Capture the cell that displays the provided text and extract its [X, Y] central coordinate. 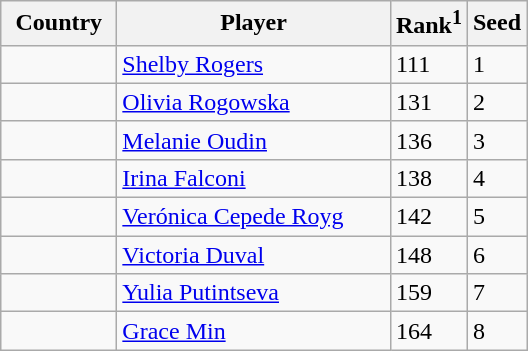
164 [428, 331]
Grace Min [254, 331]
148 [428, 255]
8 [496, 331]
Irina Falconi [254, 178]
Victoria Duval [254, 255]
111 [428, 64]
7 [496, 293]
Country [59, 24]
Player [254, 24]
Olivia Rogowska [254, 102]
Yulia Putintseva [254, 293]
138 [428, 178]
1 [496, 64]
159 [428, 293]
6 [496, 255]
3 [496, 140]
Melanie Oudin [254, 140]
136 [428, 140]
4 [496, 178]
Seed [496, 24]
Shelby Rogers [254, 64]
Rank1 [428, 24]
131 [428, 102]
142 [428, 217]
2 [496, 102]
Verónica Cepede Royg [254, 217]
5 [496, 217]
